Search for the cell housing the specified text and yield its [X, Y] center coordinate. 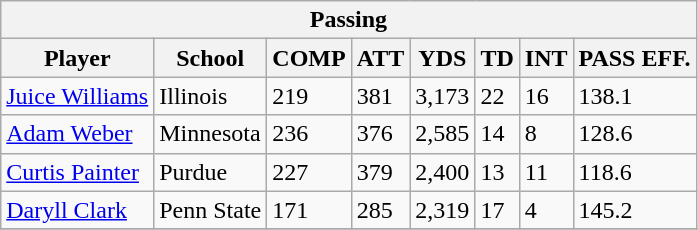
14 [497, 134]
22 [497, 96]
4 [546, 210]
219 [309, 96]
Player [78, 58]
2,400 [442, 172]
Passing [348, 20]
16 [546, 96]
YDS [442, 58]
Curtis Painter [78, 172]
Juice Williams [78, 96]
2,585 [442, 134]
School [210, 58]
Purdue [210, 172]
171 [309, 210]
381 [380, 96]
Daryll Clark [78, 210]
COMP [309, 58]
Minnesota [210, 134]
236 [309, 134]
145.2 [634, 210]
3,173 [442, 96]
TD [497, 58]
ATT [380, 58]
227 [309, 172]
Adam Weber [78, 134]
PASS EFF. [634, 58]
118.6 [634, 172]
376 [380, 134]
17 [497, 210]
Illinois [210, 96]
13 [497, 172]
Penn State [210, 210]
285 [380, 210]
379 [380, 172]
138.1 [634, 96]
11 [546, 172]
INT [546, 58]
2,319 [442, 210]
8 [546, 134]
128.6 [634, 134]
